Capture the cell that displays the provided text and extract its (X, Y) central coordinate. 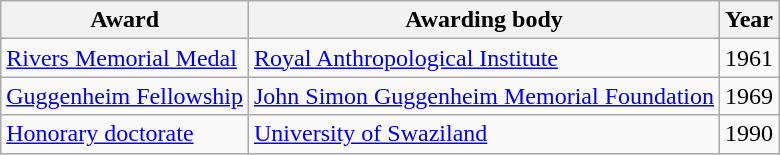
1961 (750, 58)
Royal Anthropological Institute (484, 58)
Guggenheim Fellowship (125, 96)
University of Swaziland (484, 134)
John Simon Guggenheim Memorial Foundation (484, 96)
Award (125, 20)
Honorary doctorate (125, 134)
1990 (750, 134)
Rivers Memorial Medal (125, 58)
1969 (750, 96)
Year (750, 20)
Awarding body (484, 20)
